Return the (X, Y) coordinate for the center point of the cell that contains the specified text.  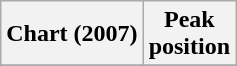
Peakposition (189, 34)
Chart (2007) (72, 34)
